From the cell containing the given text, extract its center point as [X, Y] coordinate. 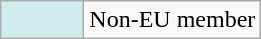
Non-EU member [172, 20]
